Find where the given text appears and provide that cell's center as [X, Y] coordinate. 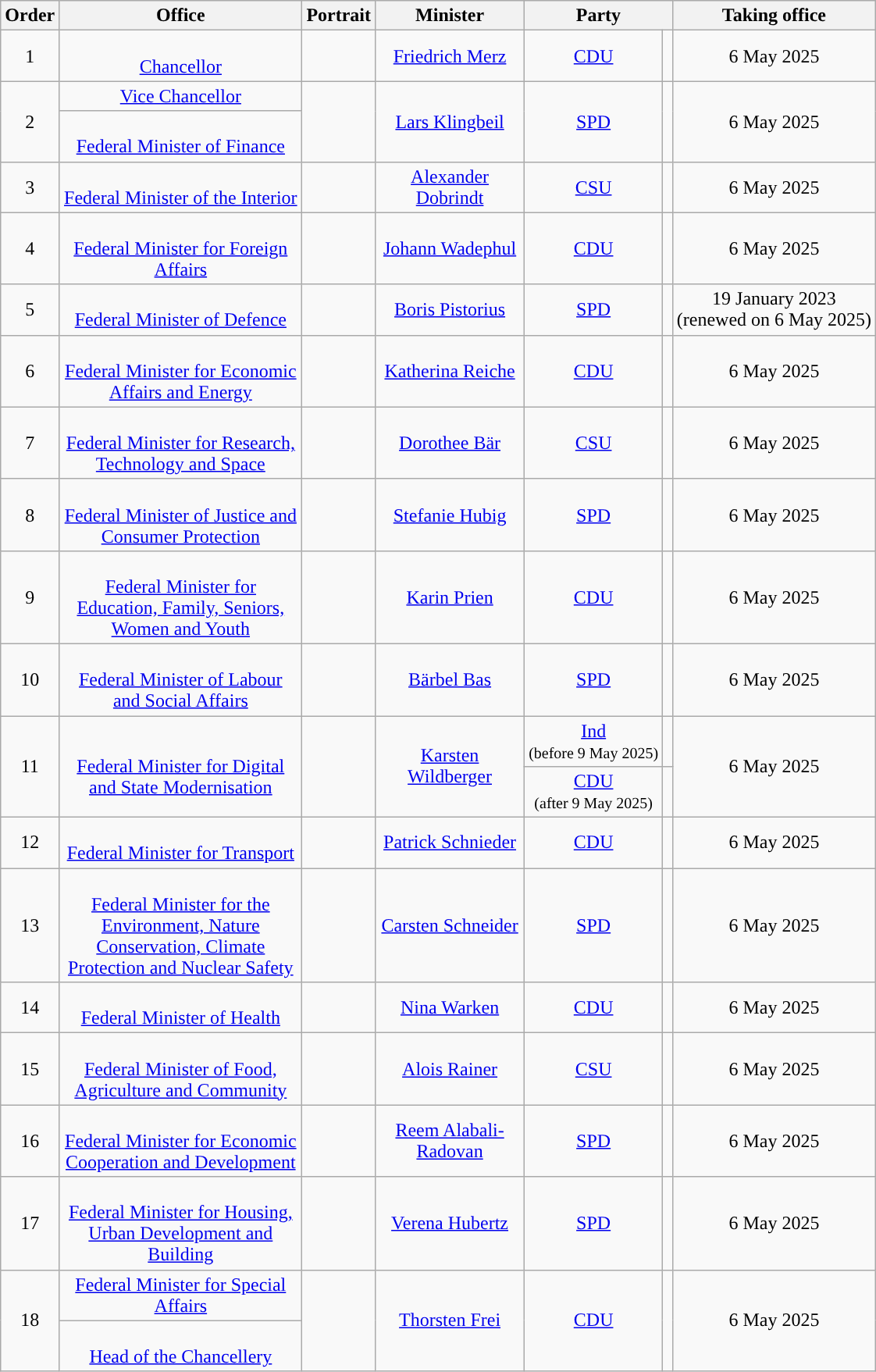
7 [30, 443]
5 [30, 309]
Federal Minister of the Interior [181, 187]
Vice Chancellor [181, 96]
Alois Rainer [450, 1069]
3 [30, 187]
Thorsten Frei [450, 1320]
Johann Wadephul [450, 248]
Minister [450, 16]
Federal Minister for Transport [181, 843]
Reem Alabali-Radovan [450, 1141]
Boris Pistorius [450, 309]
19 January 2023(renewed on 6 May 2025) [774, 309]
Federal Minister of Defence [181, 309]
Federal Minister for Foreign Affairs [181, 248]
Federal Minister for the Environment, Nature Conservation, Climate Protection and Nuclear Safety [181, 925]
9 [30, 597]
Alexander Dobrindt [450, 187]
Karsten Wildberger [450, 766]
16 [30, 1141]
Federal Minister for Research, Technology and Space [181, 443]
Office [181, 16]
Verena Hubertz [450, 1223]
4 [30, 248]
Federal Minister for Digital and State Modernisation [181, 766]
Federal Minister of Health [181, 1007]
Karin Prien [450, 597]
Lars Klingbeil [450, 122]
2 [30, 122]
Dorothee Bär [450, 443]
Chancellor [181, 56]
Federal Minister for Economic Cooperation and Development [181, 1141]
12 [30, 843]
14 [30, 1007]
Federal Minister of Finance [181, 136]
Patrick Schnieder [450, 843]
Taking office [774, 16]
Federal Minister of Food, Agriculture and Community [181, 1069]
CDU(after 9 May 2025) [593, 792]
11 [30, 766]
15 [30, 1069]
Federal Minister for Housing, Urban Development and Building [181, 1223]
Federal Minister for Economic Affairs and Energy [181, 371]
Federal Minister of Justice and Consumer Protection [181, 515]
Friedrich Merz [450, 56]
Bärbel Bas [450, 679]
10 [30, 679]
Federal Minister for Education, Family, Seniors, Women and Youth [181, 597]
Federal Minister for Special Affairs [181, 1295]
6 [30, 371]
18 [30, 1320]
Head of the Chancellery [181, 1346]
Order [30, 16]
Federal Minister of Labour and Social Affairs [181, 679]
Portrait [339, 16]
Party [599, 16]
Katherina Reiche [450, 371]
13 [30, 925]
Carsten Schneider [450, 925]
8 [30, 515]
Nina Warken [450, 1007]
1 [30, 56]
17 [30, 1223]
Stefanie Hubig [450, 515]
Ind(before 9 May 2025) [593, 740]
